Extract the (x, y) coordinate from the center of the cell holding the provided text.  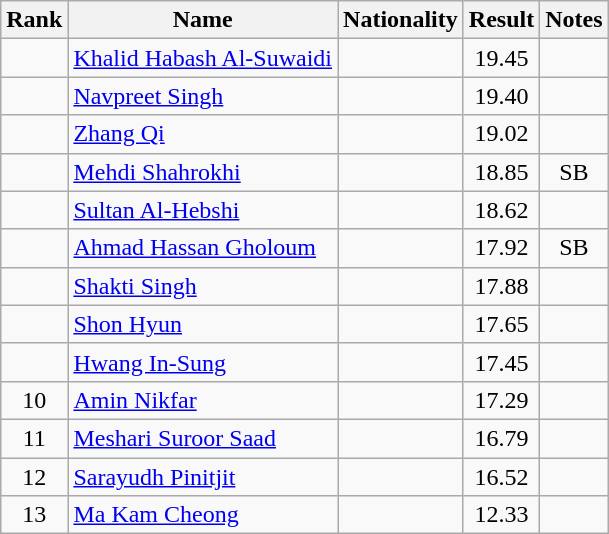
Sultan Al-Hebshi (203, 210)
12 (34, 477)
Mehdi Shahrokhi (203, 172)
10 (34, 400)
Meshari Suroor Saad (203, 438)
16.79 (501, 438)
17.88 (501, 286)
19.40 (501, 96)
18.85 (501, 172)
Sarayudh Pinitjit (203, 477)
Hwang In-Sung (203, 362)
Khalid Habash Al-Suwaidi (203, 58)
12.33 (501, 515)
Result (501, 20)
13 (34, 515)
17.92 (501, 248)
Ahmad Hassan Gholoum (203, 248)
19.02 (501, 134)
Shon Hyun (203, 324)
17.65 (501, 324)
11 (34, 438)
18.62 (501, 210)
19.45 (501, 58)
Nationality (401, 20)
Name (203, 20)
Zhang Qi (203, 134)
16.52 (501, 477)
Shakti Singh (203, 286)
Rank (34, 20)
Notes (574, 20)
Ma Kam Cheong (203, 515)
17.45 (501, 362)
Navpreet Singh (203, 96)
17.29 (501, 400)
Amin Nikfar (203, 400)
